Extract the [X, Y] coordinate from the center of the cell holding the provided text.  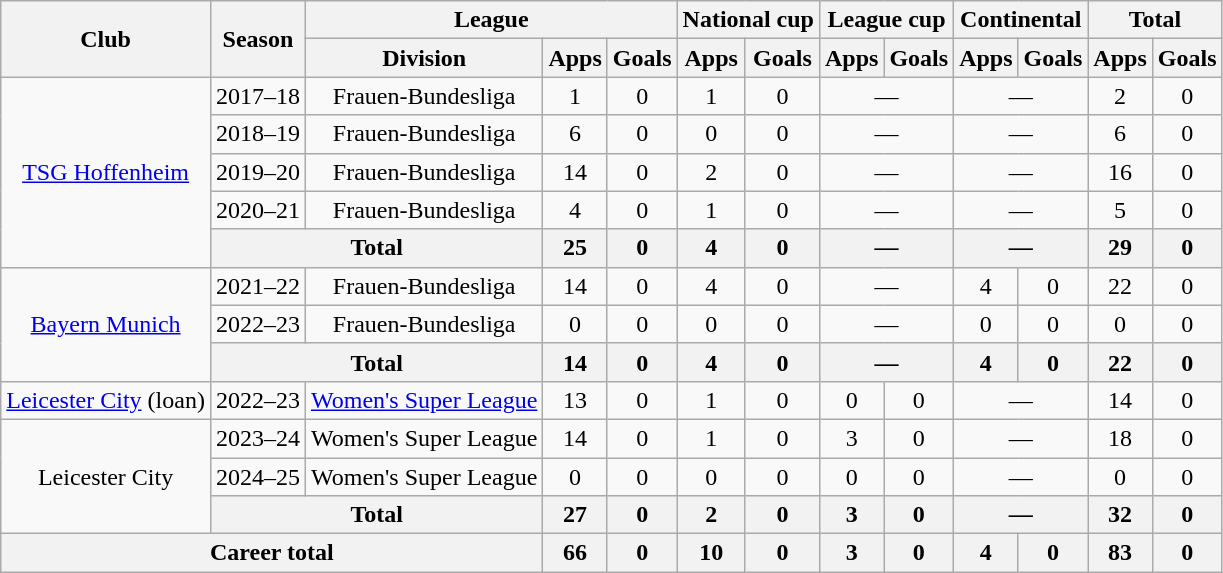
27 [575, 515]
National cup [748, 20]
66 [575, 553]
Club [106, 39]
League [491, 20]
5 [1120, 210]
Bayern Munich [106, 324]
2020–21 [258, 210]
13 [575, 400]
29 [1120, 248]
18 [1120, 438]
Career total [272, 553]
83 [1120, 553]
TSG Hoffenheim [106, 172]
10 [711, 553]
2021–22 [258, 286]
25 [575, 248]
32 [1120, 515]
Continental [1021, 20]
2024–25 [258, 477]
Leicester City [106, 476]
2019–20 [258, 172]
2017–18 [258, 96]
2018–19 [258, 134]
Division [424, 58]
League cup [886, 20]
2023–24 [258, 438]
16 [1120, 172]
Season [258, 39]
Leicester City (loan) [106, 400]
